Scan for the cell matching the given text and deliver its [X, Y] coordinate at center. 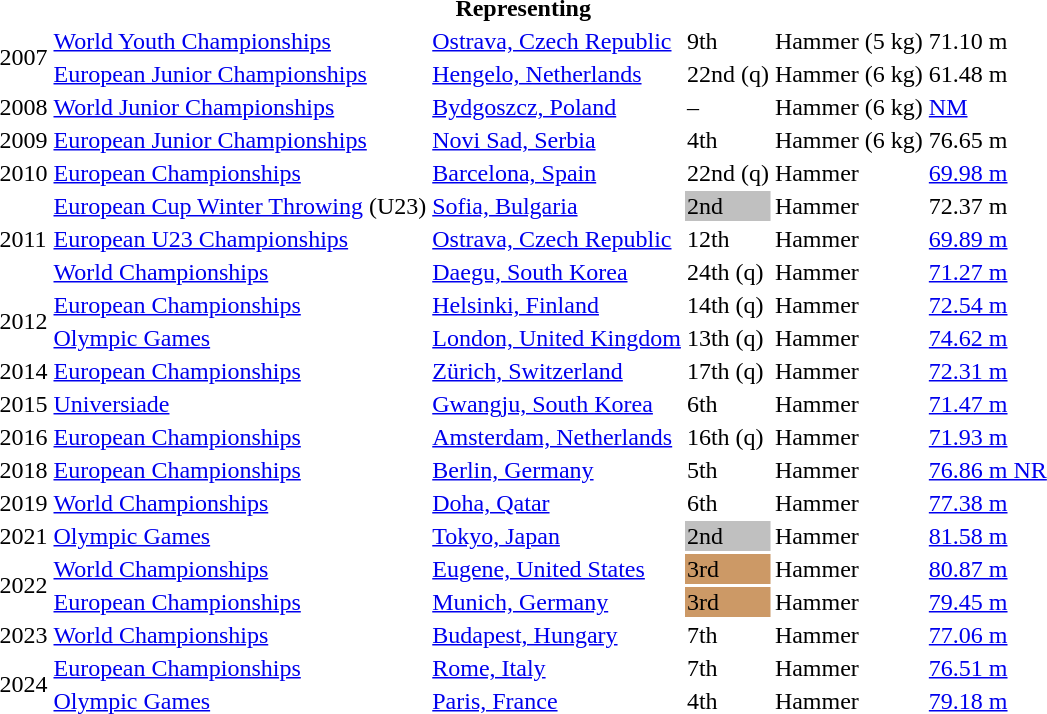
Doha, Qatar [557, 503]
Helsinki, Finland [557, 305]
9th [728, 41]
European U23 Championships [240, 239]
World Youth Championships [240, 41]
Hengelo, Netherlands [557, 74]
Daegu, South Korea [557, 272]
Universiade [240, 404]
World Junior Championships [240, 107]
Amsterdam, Netherlands [557, 437]
Eugene, United States [557, 569]
Novi Sad, Serbia [557, 140]
Tokyo, Japan [557, 536]
Sofia, Bulgaria [557, 206]
Munich, Germany [557, 602]
4th [728, 140]
Hammer (5 kg) [848, 41]
12th [728, 239]
London, United Kingdom [557, 338]
Barcelona, Spain [557, 173]
Budapest, Hungary [557, 635]
14th (q) [728, 305]
Gwangju, South Korea [557, 404]
Berlin, Germany [557, 470]
24th (q) [728, 272]
European Cup Winter Throwing (U23) [240, 206]
Rome, Italy [557, 668]
5th [728, 470]
– [728, 107]
Zürich, Switzerland [557, 371]
Bydgoszcz, Poland [557, 107]
16th (q) [728, 437]
17th (q) [728, 371]
13th (q) [728, 338]
